Pinpoint the cell where the given text exists, returning its (x, y) midpoint coordinate. 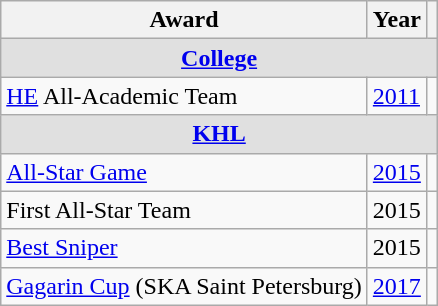
Year (396, 20)
2017 (396, 286)
Best Sniper (184, 248)
HE All-Academic Team (184, 96)
2011 (396, 96)
First All-Star Team (184, 210)
Gagarin Cup (SKA Saint Petersburg) (184, 286)
Award (184, 20)
KHL (220, 134)
College (220, 58)
All-Star Game (184, 172)
